Return the [X, Y] coordinate for the center point of the cell that contains the specified text.  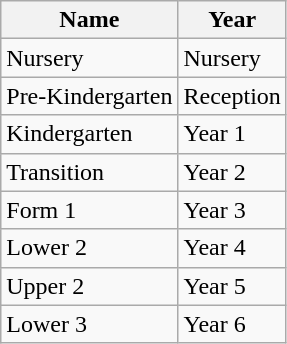
Year [232, 20]
Year 1 [232, 134]
Pre-Kindergarten [90, 96]
Lower 2 [90, 248]
Year 4 [232, 248]
Transition [90, 172]
Lower 3 [90, 324]
Upper 2 [90, 286]
Year 3 [232, 210]
Form 1 [90, 210]
Year 2 [232, 172]
Year 6 [232, 324]
Year 5 [232, 286]
Kindergarten [90, 134]
Name [90, 20]
Reception [232, 96]
